Capture the cell that displays the provided text and extract its (x, y) central coordinate. 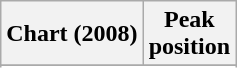
Chart (2008) (72, 34)
Peakposition (189, 34)
